Determine the (x, y) coordinate at the center of the cell enclosing the given text.  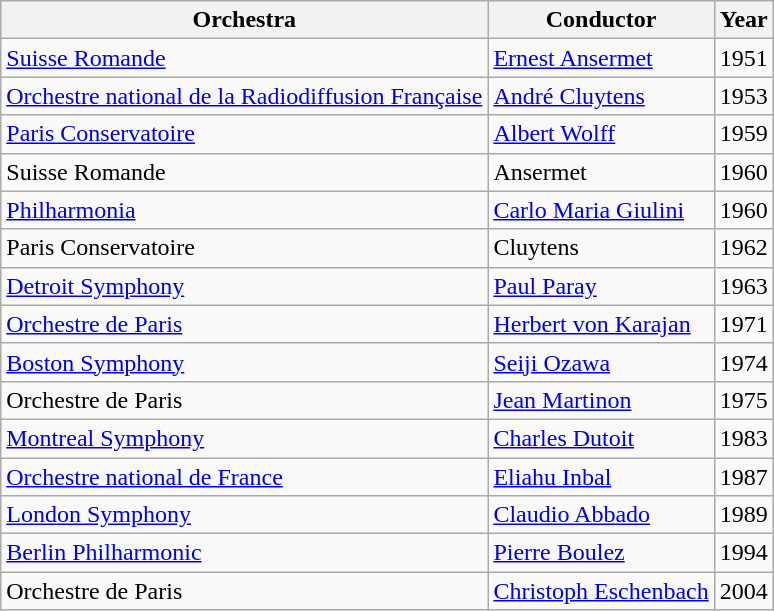
Ernest Ansermet (601, 58)
Christoph Eschenbach (601, 591)
Carlo Maria Giulini (601, 210)
Year (744, 20)
1974 (744, 362)
Orchestre national de la Radiodiffusion Française (244, 96)
André Cluytens (601, 96)
1971 (744, 324)
Albert Wolff (601, 134)
1994 (744, 553)
Berlin Philharmonic (244, 553)
Eliahu Inbal (601, 477)
Charles Dutoit (601, 438)
1983 (744, 438)
Detroit Symphony (244, 286)
Pierre Boulez (601, 553)
Seiji Ozawa (601, 362)
1951 (744, 58)
Herbert von Karajan (601, 324)
1987 (744, 477)
Jean Martinon (601, 400)
Ansermet (601, 172)
Claudio Abbado (601, 515)
Philharmonia (244, 210)
Paul Paray (601, 286)
1963 (744, 286)
1953 (744, 96)
Conductor (601, 20)
Montreal Symphony (244, 438)
Orchestra (244, 20)
London Symphony (244, 515)
Boston Symphony (244, 362)
1962 (744, 248)
2004 (744, 591)
1989 (744, 515)
Orchestre national de France (244, 477)
1975 (744, 400)
1959 (744, 134)
Cluytens (601, 248)
